Extract the [x, y] coordinate from the center of the cell holding the provided text.  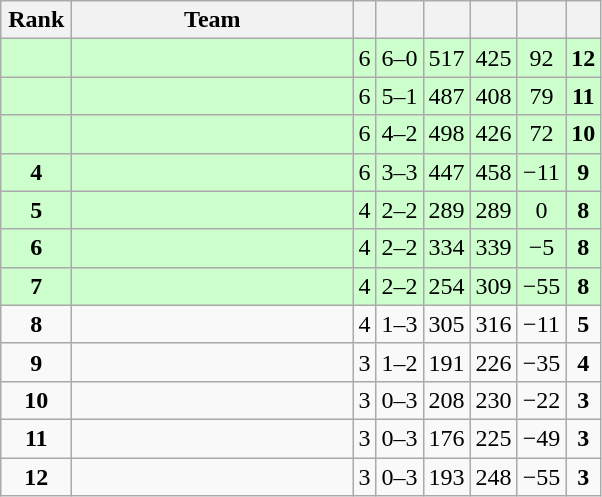
3–3 [400, 172]
248 [494, 477]
4–2 [400, 134]
425 [494, 58]
339 [494, 248]
487 [446, 96]
Rank [36, 20]
7 [36, 286]
225 [494, 438]
230 [494, 400]
447 [446, 172]
−35 [542, 362]
−49 [542, 438]
5–1 [400, 96]
408 [494, 96]
309 [494, 286]
0 [542, 210]
316 [494, 324]
Team [212, 20]
193 [446, 477]
305 [446, 324]
458 [494, 172]
208 [446, 400]
191 [446, 362]
6–0 [400, 58]
−22 [542, 400]
226 [494, 362]
498 [446, 134]
72 [542, 134]
79 [542, 96]
254 [446, 286]
176 [446, 438]
426 [494, 134]
1–3 [400, 324]
−5 [542, 248]
92 [542, 58]
334 [446, 248]
517 [446, 58]
1–2 [400, 362]
